Return the (x, y) coordinate for the center point of the cell that contains the specified text.  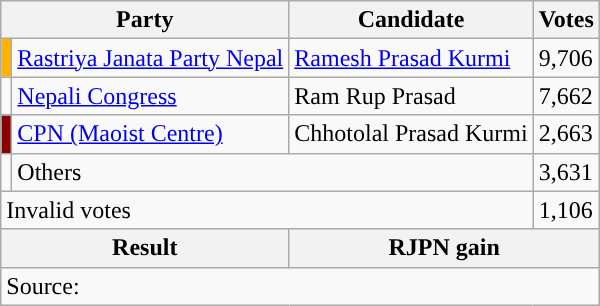
Candidate (411, 20)
Party (145, 20)
Result (145, 248)
Ram Rup Prasad (411, 96)
7,662 (566, 96)
RJPN gain (444, 248)
CPN (Maoist Centre) (150, 134)
Ramesh Prasad Kurmi (411, 58)
Nepali Congress (150, 96)
Invalid votes (267, 210)
Chhotolal Prasad Kurmi (411, 134)
3,631 (566, 172)
Others (272, 172)
1,106 (566, 210)
2,663 (566, 134)
Votes (566, 20)
Rastriya Janata Party Nepal (150, 58)
9,706 (566, 58)
Source: (300, 286)
